Identify which cell holds the provided text, then report its (X, Y) central coordinate. 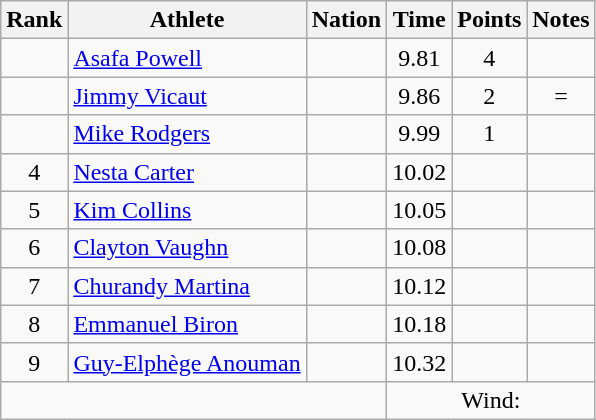
Wind: (492, 400)
Notes (561, 20)
9.81 (420, 58)
9.99 (420, 134)
9 (34, 362)
Athlete (187, 20)
= (561, 96)
2 (490, 96)
Asafa Powell (187, 58)
Mike Rodgers (187, 134)
Clayton Vaughn (187, 248)
Churandy Martina (187, 286)
Rank (34, 20)
6 (34, 248)
10.02 (420, 172)
1 (490, 134)
9.86 (420, 96)
10.18 (420, 324)
Jimmy Vicaut (187, 96)
7 (34, 286)
10.12 (420, 286)
8 (34, 324)
Points (490, 20)
10.08 (420, 248)
Guy-Elphège Anouman (187, 362)
5 (34, 210)
10.32 (420, 362)
Kim Collins (187, 210)
Nesta Carter (187, 172)
Nation (346, 20)
10.05 (420, 210)
Emmanuel Biron (187, 324)
Time (420, 20)
